Pinpoint the cell where the given text exists, returning its (x, y) midpoint coordinate. 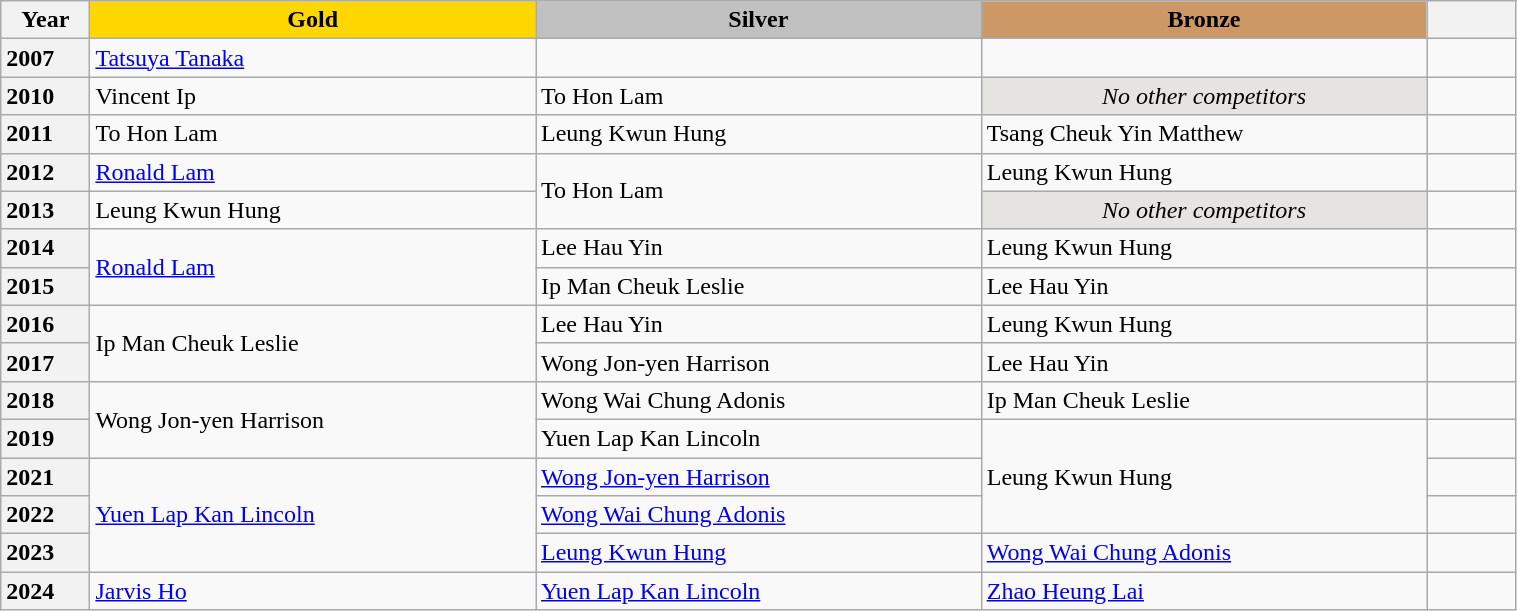
2024 (46, 591)
2007 (46, 58)
Jarvis Ho (313, 591)
Zhao Heung Lai (1204, 591)
2016 (46, 324)
2023 (46, 553)
2012 (46, 172)
Tsang Cheuk Yin Matthew (1204, 134)
2015 (46, 286)
2021 (46, 477)
2011 (46, 134)
2014 (46, 248)
Silver (759, 20)
2010 (46, 96)
2018 (46, 400)
2019 (46, 438)
Year (46, 20)
Bronze (1204, 20)
2022 (46, 515)
Gold (313, 20)
Vincent Ip (313, 96)
Tatsuya Tanaka (313, 58)
2017 (46, 362)
2013 (46, 210)
